Output the (x, y) coordinate of the center of the cell containing the given text.  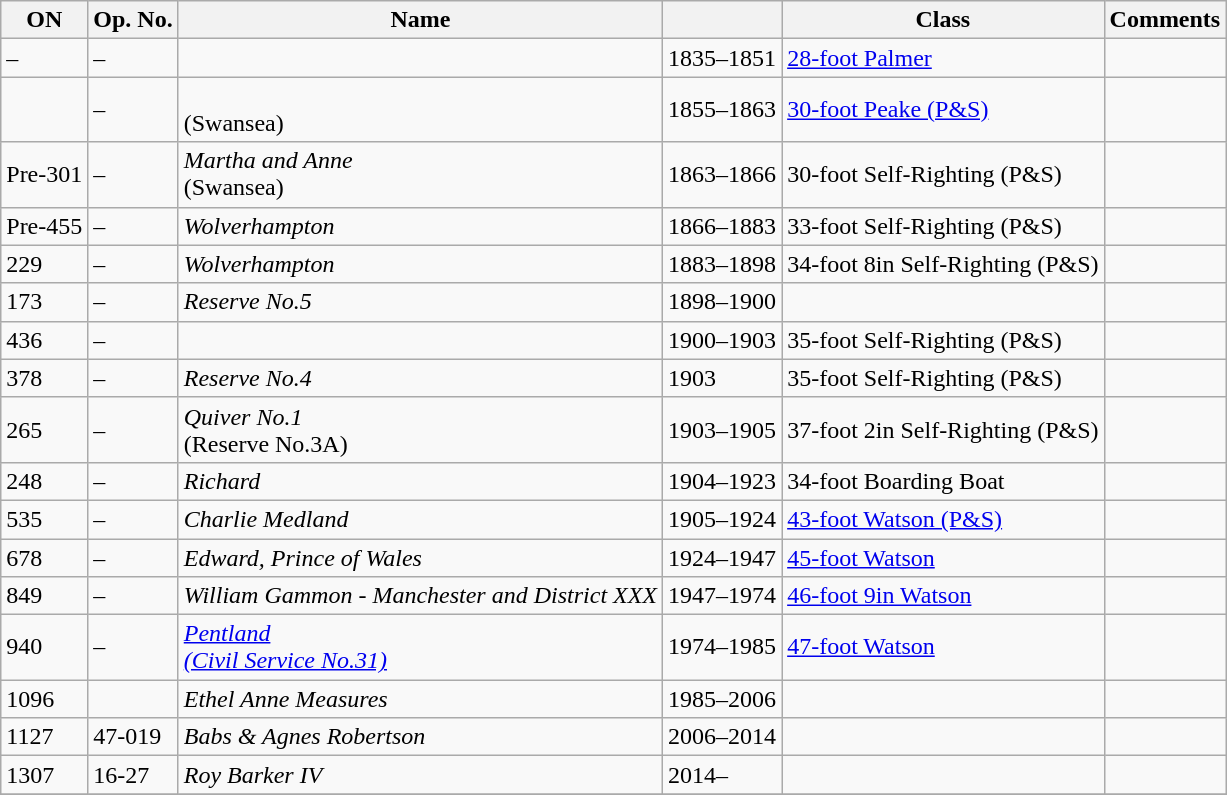
1924–1947 (722, 557)
Pre-301 (44, 174)
1307 (44, 775)
33-foot Self-Righting (P&S) (943, 226)
Richard (420, 481)
28-foot Palmer (943, 58)
43-foot Watson (P&S) (943, 519)
1883–1898 (722, 264)
1904–1923 (722, 481)
Babs & Agnes Robertson (420, 737)
37-foot 2in Self-Righting (P&S) (943, 430)
1866–1883 (722, 226)
378 (44, 378)
849 (44, 596)
34-foot 8in Self-Righting (P&S) (943, 264)
Edward, Prince of Wales (420, 557)
William Gammon - Manchester and District XXX (420, 596)
1974–1985 (722, 648)
Roy Barker IV (420, 775)
ON (44, 20)
1985–2006 (722, 699)
Class (943, 20)
Name (420, 20)
47-foot Watson (943, 648)
1903–1905 (722, 430)
436 (44, 340)
46-foot 9in Watson (943, 596)
Op. No. (133, 20)
1900–1903 (722, 340)
173 (44, 302)
34-foot Boarding Boat (943, 481)
Quiver No.1(Reserve No.3A) (420, 430)
940 (44, 648)
Comments (1165, 20)
1898–1900 (722, 302)
248 (44, 481)
1855–1863 (722, 110)
265 (44, 430)
1903 (722, 378)
Reserve No.5 (420, 302)
Reserve No.4 (420, 378)
1947–1974 (722, 596)
229 (44, 264)
678 (44, 557)
1863–1866 (722, 174)
1835–1851 (722, 58)
2014– (722, 775)
535 (44, 519)
47-019 (133, 737)
Charlie Medland (420, 519)
Ethel Anne Measures (420, 699)
1096 (44, 699)
30-foot Peake (P&S) (943, 110)
(Swansea) (420, 110)
2006–2014 (722, 737)
Pre-455 (44, 226)
16-27 (133, 775)
Pentland(Civil Service No.31) (420, 648)
45-foot Watson (943, 557)
1127 (44, 737)
30-foot Self-Righting (P&S) (943, 174)
Martha and Anne(Swansea) (420, 174)
1905–1924 (722, 519)
